Find where the given text appears and provide that cell's center as [X, Y] coordinate. 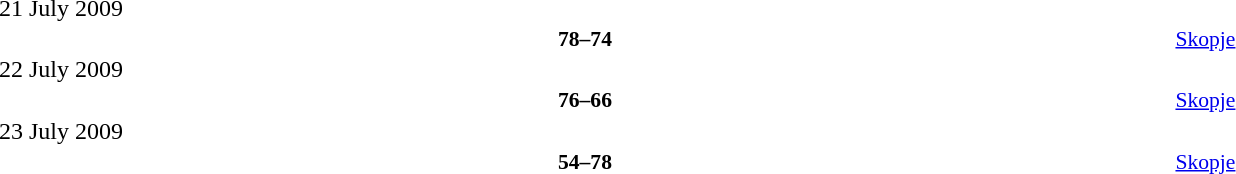
76–66 [584, 100]
78–74 [584, 38]
